Provide the [x, y] coordinate of the cell's center where the given text is located.  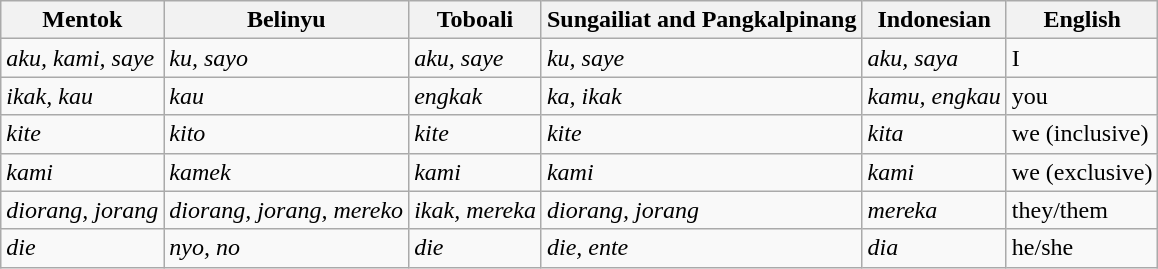
Sungailiat and Pangkalpinang [702, 20]
I [1082, 58]
aku, saya [934, 58]
dia [934, 248]
kamek [286, 172]
he/she [1082, 248]
ka, ikak [702, 96]
you [1082, 96]
ku, sayo [286, 58]
aku, kami, saye [82, 58]
aku, saye [476, 58]
ikak, mereka [476, 210]
kamu, engkau [934, 96]
diorang, jorang, mereko [286, 210]
we (inclusive) [1082, 134]
kita [934, 134]
Indonesian [934, 20]
Toboali [476, 20]
Mentok [82, 20]
engkak [476, 96]
we (exclusive) [1082, 172]
die, ente [702, 248]
kau [286, 96]
mereka [934, 210]
ku, saye [702, 58]
ikak, kau [82, 96]
kito [286, 134]
nyo, no [286, 248]
Belinyu [286, 20]
English [1082, 20]
they/them [1082, 210]
